From the cell containing the given text, extract its center point as [X, Y] coordinate. 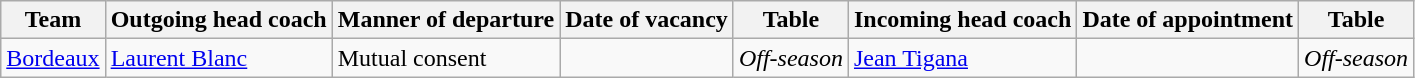
Manner of departure [446, 20]
Laurent Blanc [218, 58]
Bordeaux [53, 58]
Jean Tigana [962, 58]
Outgoing head coach [218, 20]
Incoming head coach [962, 20]
Date of vacancy [647, 20]
Date of appointment [1188, 20]
Mutual consent [446, 58]
Team [53, 20]
